Output the (X, Y) coordinate of the center of the cell containing the given text.  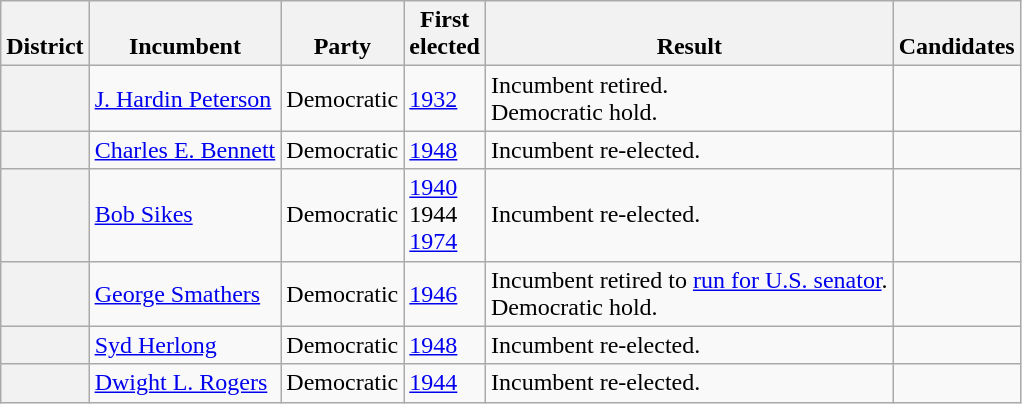
Incumbent (185, 34)
1946 (445, 294)
Charles E. Bennett (185, 150)
Incumbent retired.Democratic hold. (689, 98)
Result (689, 34)
District (45, 34)
George Smathers (185, 294)
Dwight L. Rogers (185, 383)
1944 (445, 383)
Firstelected (445, 34)
Syd Herlong (185, 345)
Bob Sikes (185, 215)
19401944 1974 (445, 215)
1932 (445, 98)
Candidates (956, 34)
Incumbent retired to run for U.S. senator.Democratic hold. (689, 294)
J. Hardin Peterson (185, 98)
Party (342, 34)
